From the cell containing the given text, extract its center point as [X, Y] coordinate. 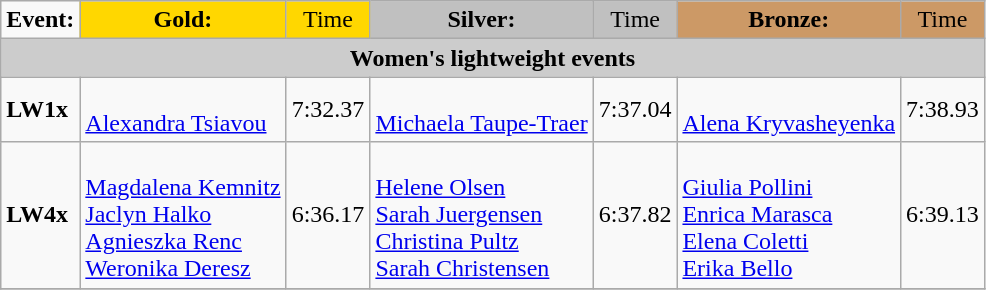
7:38.93 [943, 110]
LW4x [40, 215]
7:37.04 [635, 110]
7:32.37 [328, 110]
LW1x [40, 110]
6:37.82 [635, 215]
Helene OlsenSarah JuergensenChristina PultzSarah Christensen [482, 215]
Women's lightweight events [493, 58]
Alena Kryvasheyenka [789, 110]
6:36.17 [328, 215]
Alexandra Tsiavou [183, 110]
Gold: [183, 20]
Giulia PolliniEnrica MarascaElena ColettiErika Bello [789, 215]
Magdalena KemnitzJaclyn HalkoAgnieszka RencWeronika Deresz [183, 215]
6:39.13 [943, 215]
Silver: [482, 20]
Event: [40, 20]
Bronze: [789, 20]
Michaela Taupe-Traer [482, 110]
